Extract the (X, Y) coordinate from the center of the cell holding the provided text.  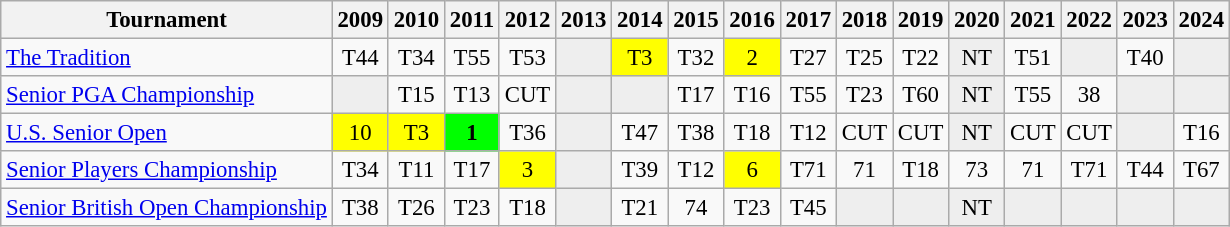
2023 (1145, 20)
10 (360, 133)
2013 (584, 20)
T13 (472, 95)
2019 (920, 20)
2020 (977, 20)
T51 (1033, 58)
2014 (640, 20)
2011 (472, 20)
T25 (864, 58)
6 (752, 170)
T47 (640, 133)
Senior Players Championship (166, 170)
2010 (416, 20)
2022 (1089, 20)
2016 (752, 20)
T39 (640, 170)
3 (527, 170)
T40 (1145, 58)
2021 (1033, 20)
The Tradition (166, 58)
T36 (527, 133)
T26 (416, 208)
T22 (920, 58)
2015 (696, 20)
T45 (808, 208)
Senior PGA Championship (166, 95)
2009 (360, 20)
73 (977, 170)
T53 (527, 58)
2024 (1201, 20)
38 (1089, 95)
T27 (808, 58)
2012 (527, 20)
T60 (920, 95)
1 (472, 133)
U.S. Senior Open (166, 133)
T32 (696, 58)
T15 (416, 95)
74 (696, 208)
T11 (416, 170)
2017 (808, 20)
Senior British Open Championship (166, 208)
T21 (640, 208)
2 (752, 58)
2018 (864, 20)
Tournament (166, 20)
T67 (1201, 170)
